Determine the [x, y] coordinate at the center of the cell enclosing the given text.  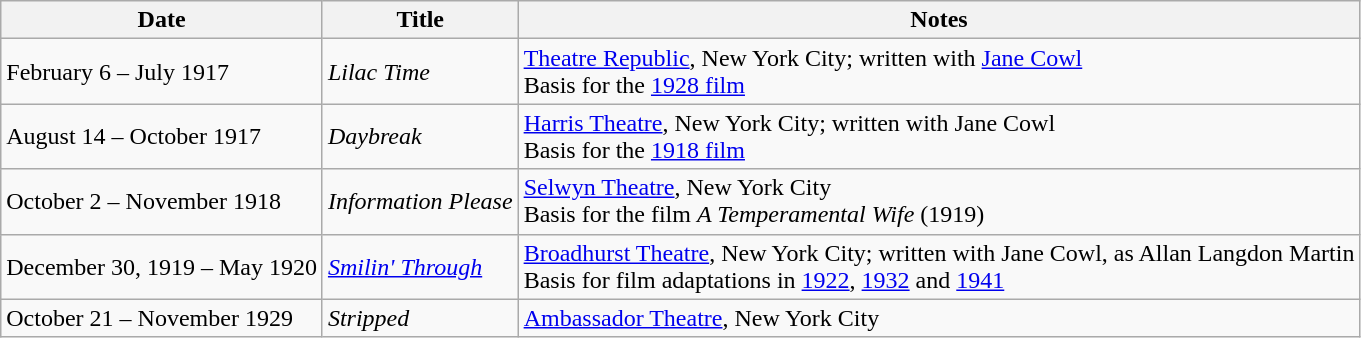
October 21 – November 1929 [162, 318]
Notes [939, 20]
Theatre Republic, New York City; written with Jane CowlBasis for the 1928 film [939, 72]
October 2 – November 1918 [162, 202]
Information Please [420, 202]
Selwyn Theatre, New York CityBasis for the film A Temperamental Wife (1919) [939, 202]
Broadhurst Theatre, New York City; written with Jane Cowl, as Allan Langdon MartinBasis for film adaptations in 1922, 1932 and 1941 [939, 266]
Stripped [420, 318]
Daybreak [420, 136]
Smilin' Through [420, 266]
Title [420, 20]
August 14 – October 1917 [162, 136]
Ambassador Theatre, New York City [939, 318]
February 6 – July 1917 [162, 72]
Harris Theatre, New York City; written with Jane CowlBasis for the 1918 film [939, 136]
Date [162, 20]
December 30, 1919 – May 1920 [162, 266]
Lilac Time [420, 72]
